Scan for the cell matching the given text and deliver its (X, Y) coordinate at center. 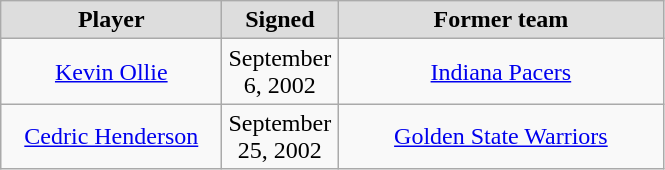
Cedric Henderson (112, 136)
Former team (501, 20)
September 25, 2002 (280, 136)
Signed (280, 20)
Player (112, 20)
Kevin Ollie (112, 72)
Golden State Warriors (501, 136)
Indiana Pacers (501, 72)
September 6, 2002 (280, 72)
